Search for the cell housing the specified text and yield its (x, y) center coordinate. 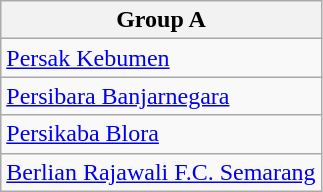
Persibara Banjarnegara (161, 96)
Berlian Rajawali F.C. Semarang (161, 172)
Persikaba Blora (161, 134)
Group A (161, 20)
Persak Kebumen (161, 58)
